Pinpoint the cell where the given text exists, returning its (X, Y) midpoint coordinate. 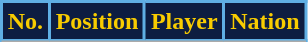
No. (26, 22)
Nation (265, 22)
Player (184, 22)
Position (96, 22)
